Search for the cell housing the specified text and yield its (x, y) center coordinate. 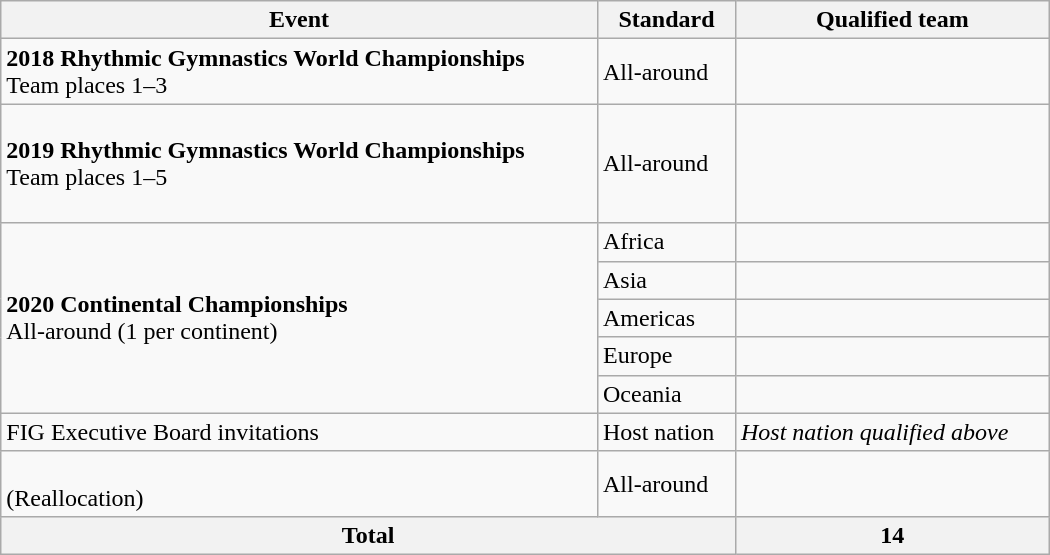
(Reallocation) (300, 484)
Standard (666, 20)
Qualified team (892, 20)
Total (368, 535)
Host nation (666, 432)
Host nation qualified above (892, 432)
Americas (666, 318)
Africa (666, 242)
2020 Continental ChampionshipsAll-around (1 per continent) (300, 318)
2018 Rhythmic Gymnastics World ChampionshipsTeam places 1–3 (300, 72)
Event (300, 20)
Europe (666, 356)
Asia (666, 280)
FIG Executive Board invitations (300, 432)
Oceania (666, 394)
14 (892, 535)
2019 Rhythmic Gymnastics World ChampionshipsTeam places 1–5 (300, 164)
